Find where the given text appears and provide that cell's center as (X, Y) coordinate. 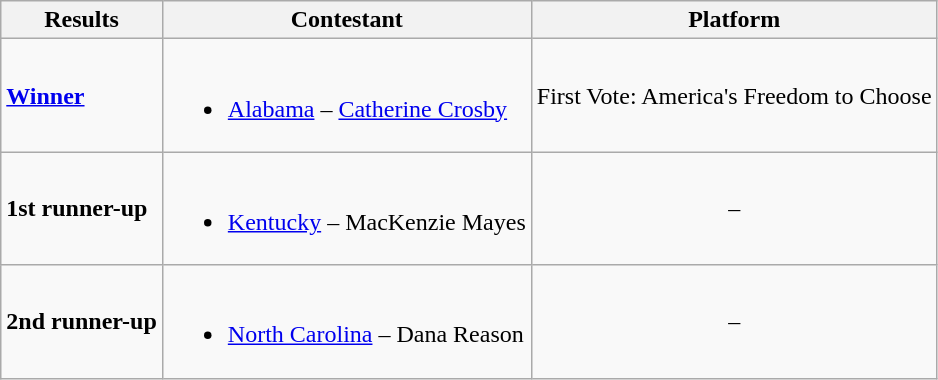
North Carolina – Dana Reason (346, 322)
Alabama – Catherine Crosby (346, 96)
Results (82, 20)
Kentucky – MacKenzie Mayes (346, 208)
1st runner-up (82, 208)
First Vote: America's Freedom to Choose (734, 96)
2nd runner-up (82, 322)
Contestant (346, 20)
Winner (82, 96)
Platform (734, 20)
